Provide the (X, Y) coordinate of the cell's center where the given text is located.  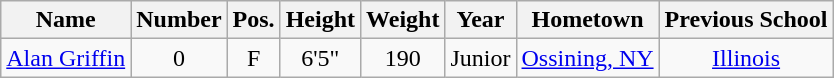
Alan Griffin (66, 58)
Number (179, 20)
Junior (480, 58)
Weight (403, 20)
190 (403, 58)
Height (320, 20)
F (254, 58)
Previous School (746, 20)
Name (66, 20)
Ossining, NY (588, 58)
Year (480, 20)
6'5" (320, 58)
Pos. (254, 20)
0 (179, 58)
Hometown (588, 20)
Illinois (746, 58)
